Extract the [x, y] coordinate from the center of the cell holding the provided text.  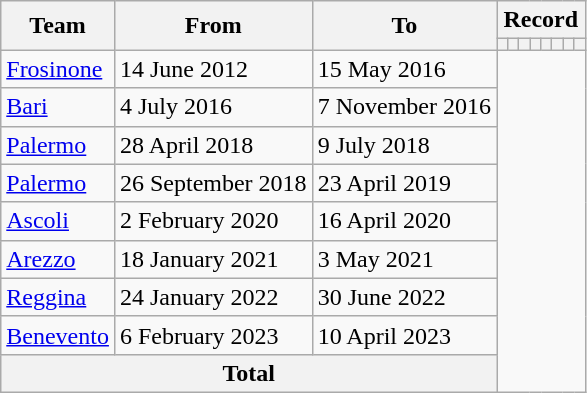
15 May 2016 [404, 69]
6 February 2023 [213, 335]
18 January 2021 [213, 259]
Team [58, 26]
Benevento [58, 335]
2 February 2020 [213, 221]
4 July 2016 [213, 107]
28 April 2018 [213, 145]
Reggina [58, 297]
7 November 2016 [404, 107]
Bari [58, 107]
Record [540, 20]
30 June 2022 [404, 297]
3 May 2021 [404, 259]
24 January 2022 [213, 297]
26 September 2018 [213, 183]
Frosinone [58, 69]
23 April 2019 [404, 183]
10 April 2023 [404, 335]
14 June 2012 [213, 69]
To [404, 26]
From [213, 26]
Total [249, 373]
9 July 2018 [404, 145]
16 April 2020 [404, 221]
Ascoli [58, 221]
Arezzo [58, 259]
